Identify which cell holds the provided text, then report its [X, Y] central coordinate. 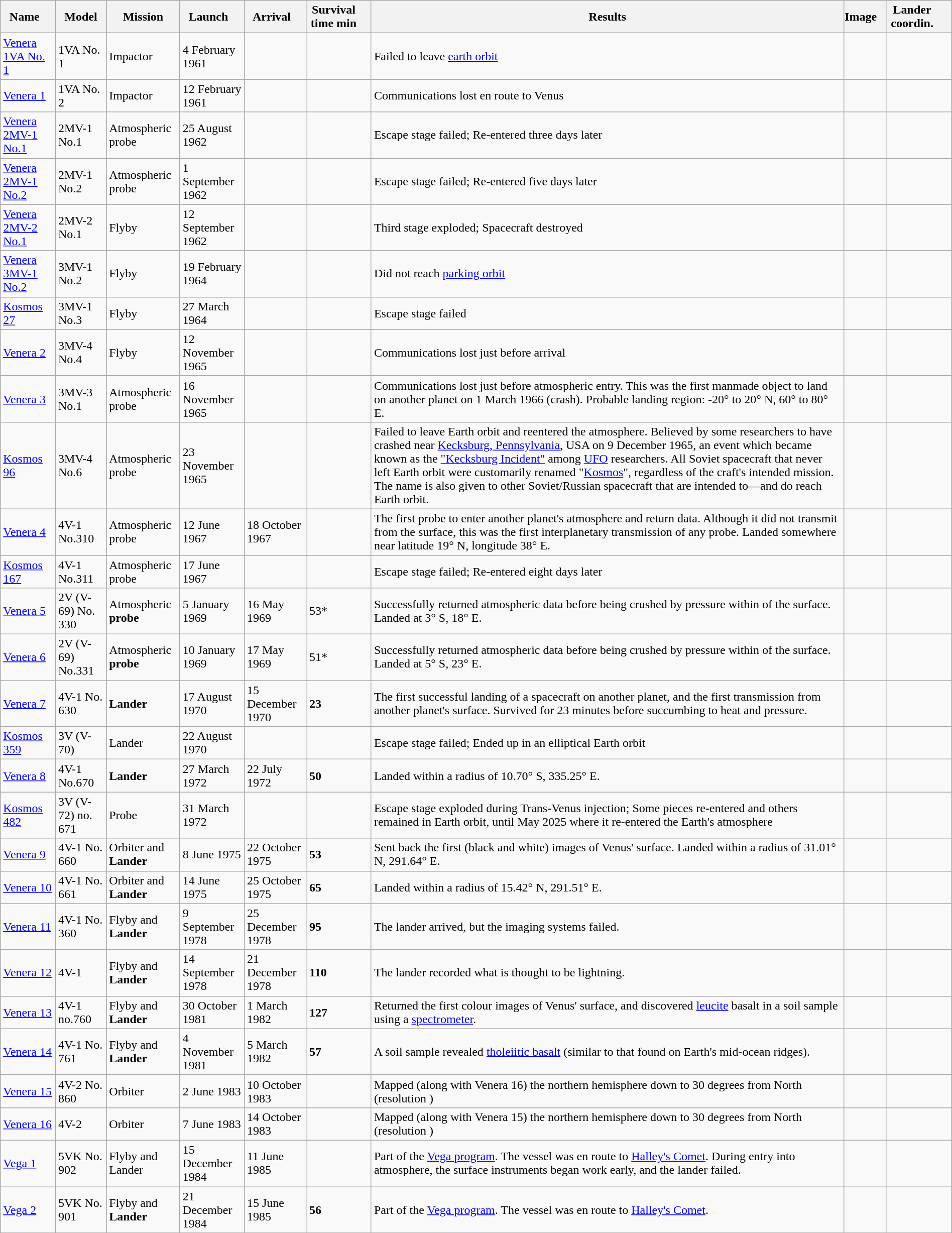
4V-1 [80, 973]
12 November 1965 [212, 353]
Image [865, 17]
Successfully returned atmospheric data before being crushed by pressure within of the surface. Landed at 3° S, 18° E. [608, 611]
3MV-3 No.1 [80, 399]
51* [339, 657]
Did not reach parking orbit [608, 274]
14 October 1983 [275, 1124]
15 December 1984 [212, 1163]
9 September 1978 [212, 927]
4V-1 No. 761 [80, 1052]
12 February 1961 [212, 95]
3V (V-72) no. 671 [80, 815]
10 October 1983 [275, 1091]
4 November 1981 [212, 1052]
Venera 2 [28, 353]
Venera 2MV-2 No.1 [28, 228]
17 June 1967 [212, 572]
Mission [144, 17]
14 September 1978 [212, 973]
12 September 1962 [212, 228]
57 [339, 1052]
23 [339, 704]
Part of the Vega program. The vessel was en route to Halley's Comet. [608, 1209]
27 March 1964 [212, 313]
15 December 1970 [275, 704]
Escape stage failed; Re-entered five days later [608, 181]
4V-1 No.670 [80, 775]
Kosmos 167 [28, 572]
3MV-1 No.3 [80, 313]
5VK No. 902 [80, 1163]
Kosmos 96 [28, 465]
27 March 1972 [212, 775]
Lander coordin. [919, 17]
4V-1 No.311 [80, 572]
30 October 1981 [212, 1013]
4V-1 No.310 [80, 532]
The lander recorded what is thought to be lightning. [608, 973]
Failed to leave earth orbit [608, 56]
Vega 2 [28, 1209]
Name [28, 17]
19 February 1964 [212, 274]
14 June 1975 [212, 887]
4V-1 no.760 [80, 1013]
11 June 1985 [275, 1163]
1 September 1962 [212, 181]
22 October 1975 [275, 855]
4V-1 No. 661 [80, 887]
25 August 1962 [212, 135]
Returned the first colour images of Venus' surface, and discovered leucite basalt in a soil sample using a spectrometer. [608, 1013]
Venera 7 [28, 704]
16 November 1965 [212, 399]
Kosmos 482 [28, 815]
Mapped (along with Venera 16) the northern hemisphere down to 30 degrees from North (resolution ) [608, 1091]
Venera 5 [28, 611]
4V-2 No. 860 [80, 1091]
Venera 8 [28, 775]
16 May 1969 [275, 611]
4 February 1961 [212, 56]
5 March 1982 [275, 1052]
31 March 1972 [212, 815]
A soil sample revealed tholeiitic basalt (similar to that found on Earth's mid-ocean ridges). [608, 1052]
1VA No. 1 [80, 56]
Sent back the first (black and white) images of Venus' surface. Landed within a radius of 31.01° N, 291.64° E. [608, 855]
Venera 4 [28, 532]
7 June 1983 [212, 1124]
3MV-4 No.6 [80, 465]
Launch [212, 17]
127 [339, 1013]
25 December 1978 [275, 927]
Probe [144, 815]
Landed within a radius of 15.42° N, 291.51° E. [608, 887]
Communications lost just before arrival [608, 353]
Venera 14 [28, 1052]
The lander arrived, but the imaging systems failed. [608, 927]
Vega 1 [28, 1163]
15 June 1985 [275, 1209]
4V-1 No. 360 [80, 927]
Escape stage failed; Re-entered three days later [608, 135]
2MV-1 No.2 [80, 181]
1VA No. 2 [80, 95]
Mapped (along with Venera 15) the northern hemisphere down to 30 degrees from North (resolution ) [608, 1124]
25 October 1975 [275, 887]
4V-1 No. 630 [80, 704]
Venera 3MV-1 No.2 [28, 274]
Venera 16 [28, 1124]
Results [608, 17]
3MV-4 No.4 [80, 353]
22 August 1970 [212, 743]
18 October 1967 [275, 532]
Communications lost en route to Venus [608, 95]
Venera 13 [28, 1013]
Landed within a radius of 10.70° S, 335.25° E. [608, 775]
Kosmos 359 [28, 743]
2 June 1983 [212, 1091]
5 January 1969 [212, 611]
17 August 1970 [212, 704]
8 June 1975 [212, 855]
Model [80, 17]
Successfully returned atmospheric data before being crushed by pressure within of the surface. Landed at 5° S, 23° E. [608, 657]
23 November 1965 [212, 465]
3MV-1 No.2 [80, 274]
Third stage exploded; Spacecraft destroyed [608, 228]
50 [339, 775]
17 May 1969 [275, 657]
21 December 1978 [275, 973]
Survival time min [339, 17]
Escape stage failed [608, 313]
Venera 11 [28, 927]
56 [339, 1209]
Escape stage failed; Re-entered eight days later [608, 572]
Venera 9 [28, 855]
Venera 12 [28, 973]
2V (V-69) No. 330 [80, 611]
Venera 1 [28, 95]
3V (V-70) [80, 743]
4V-2 [80, 1124]
Venera 10 [28, 887]
21 December 1984 [212, 1209]
Venera 1VA No. 1 [28, 56]
2MV-1 No.1 [80, 135]
Venera 6 [28, 657]
12 June 1967 [212, 532]
Venera 2MV-1 No.1 [28, 135]
53 [339, 855]
Venera 15 [28, 1091]
Venera 2MV-1 No.2 [28, 181]
Kosmos 27 [28, 313]
5VK No. 901 [80, 1209]
22 July 1972 [275, 775]
1 March 1982 [275, 1013]
4V-1 No. 660 [80, 855]
10 January 1969 [212, 657]
65 [339, 887]
110 [339, 973]
Venera 3 [28, 399]
2V (V-69) No.331 [80, 657]
95 [339, 927]
2MV-2 No.1 [80, 228]
Escape stage failed; Ended up in an elliptical Earth orbit [608, 743]
53* [339, 611]
Arrival [275, 17]
